For the text-containing cell, return its midpoint in [x, y] coordinate format. 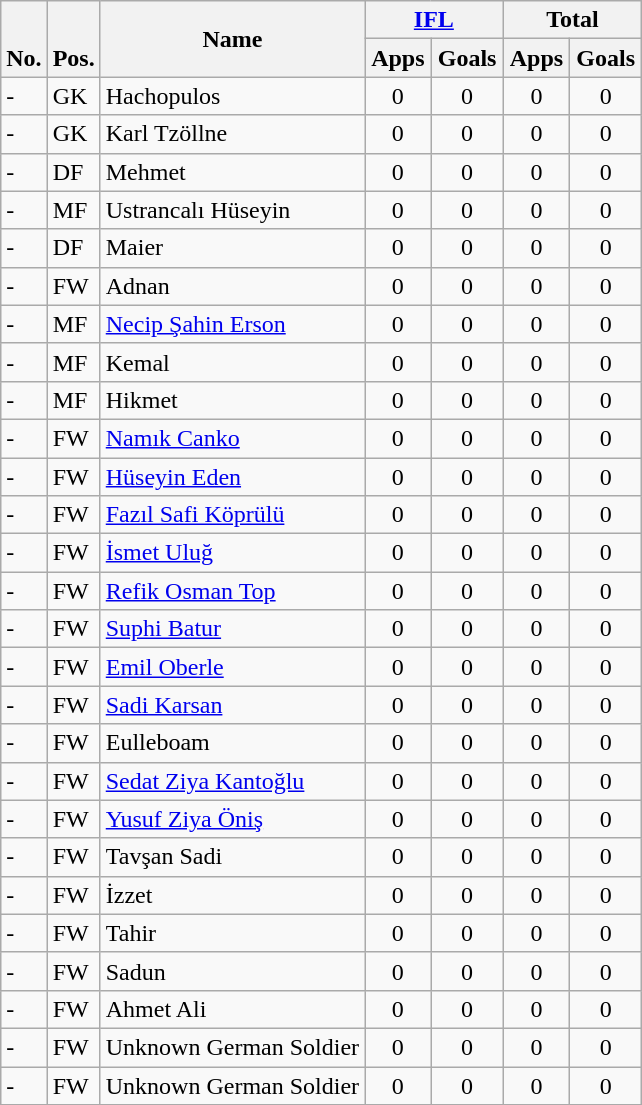
Sadi Karsan [232, 705]
Hikmet [232, 400]
Tavşan Sadi [232, 857]
Adnan [232, 286]
Suphi Batur [232, 629]
Ustrancalı Hüseyin [232, 210]
Sadun [232, 971]
Pos. [74, 39]
Yusuf Ziya Öniş [232, 819]
Sedat Ziya Kantoğlu [232, 781]
Fazıl Safi Köprülü [232, 515]
Hüseyin Eden [232, 477]
Eulleboam [232, 743]
Hachopulos [232, 96]
İzzet [232, 895]
Necip Şahin Erson [232, 324]
Kemal [232, 362]
Refik Osman Top [232, 591]
No. [24, 39]
Name [232, 39]
Total [572, 20]
Mehmet [232, 172]
Ahmet Ali [232, 1009]
Emil Oberle [232, 667]
Maier [232, 248]
İsmet Uluğ [232, 553]
Namık Canko [232, 438]
Tahir [232, 933]
IFL [434, 20]
Karl Tzöllne [232, 134]
